Identify which cell holds the provided text, then report its (X, Y) central coordinate. 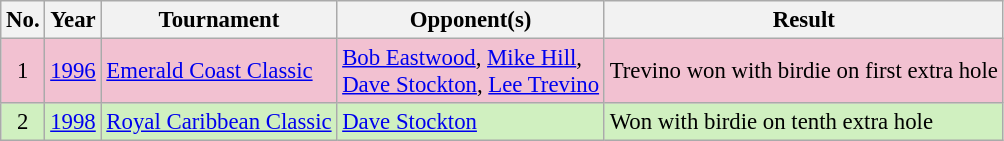
2 (23, 122)
Dave Stockton (470, 122)
Bob Eastwood, Mike Hill, Dave Stockton, Lee Trevino (470, 72)
Tournament (219, 20)
No. (23, 20)
1996 (73, 72)
Result (804, 20)
Won with birdie on tenth extra hole (804, 122)
Year (73, 20)
Trevino won with birdie on first extra hole (804, 72)
Emerald Coast Classic (219, 72)
1998 (73, 122)
1 (23, 72)
Royal Caribbean Classic (219, 122)
Opponent(s) (470, 20)
